Capture the cell that displays the provided text and extract its (X, Y) central coordinate. 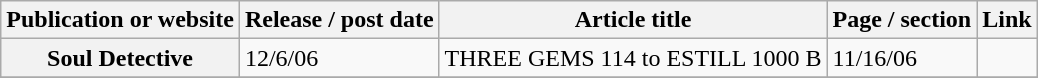
Soul Detective (120, 58)
Release / post date (339, 20)
11/16/06 (902, 58)
12/6/06 (339, 58)
Article title (633, 20)
Link (1007, 20)
THREE GEMS 114 to ESTILL 1000 B (633, 58)
Publication or website (120, 20)
Page / section (902, 20)
